Return the (x, y) coordinate for the center point of the cell that contains the specified text.  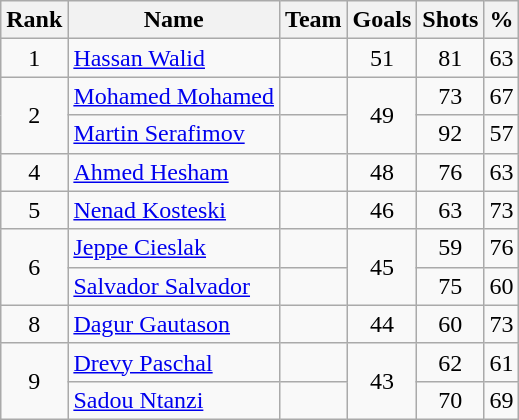
59 (450, 248)
Salvador Salvador (174, 286)
45 (382, 267)
44 (382, 324)
Dagur Gautason (174, 324)
62 (450, 362)
Martin Serafimov (174, 134)
5 (34, 210)
61 (502, 362)
4 (34, 172)
Team (314, 20)
49 (382, 115)
Jeppe Cieslak (174, 248)
Ahmed Hesham (174, 172)
75 (450, 286)
Goals (382, 20)
2 (34, 115)
1 (34, 58)
46 (382, 210)
48 (382, 172)
Sadou Ntanzi (174, 400)
70 (450, 400)
57 (502, 134)
Shots (450, 20)
Drevy Paschal (174, 362)
Name (174, 20)
9 (34, 381)
67 (502, 96)
Hassan Walid (174, 58)
43 (382, 381)
Nenad Kosteski (174, 210)
8 (34, 324)
% (502, 20)
Mohamed Mohamed (174, 96)
51 (382, 58)
92 (450, 134)
69 (502, 400)
6 (34, 267)
81 (450, 58)
Rank (34, 20)
